Capture the cell that displays the provided text and extract its [X, Y] central coordinate. 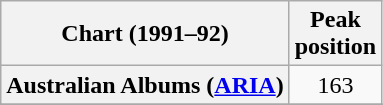
Australian Albums (ARIA) [145, 85]
163 [335, 85]
Chart (1991–92) [145, 34]
Peak position [335, 34]
